Return the [x, y] coordinate for the center point of the cell that contains the specified text.  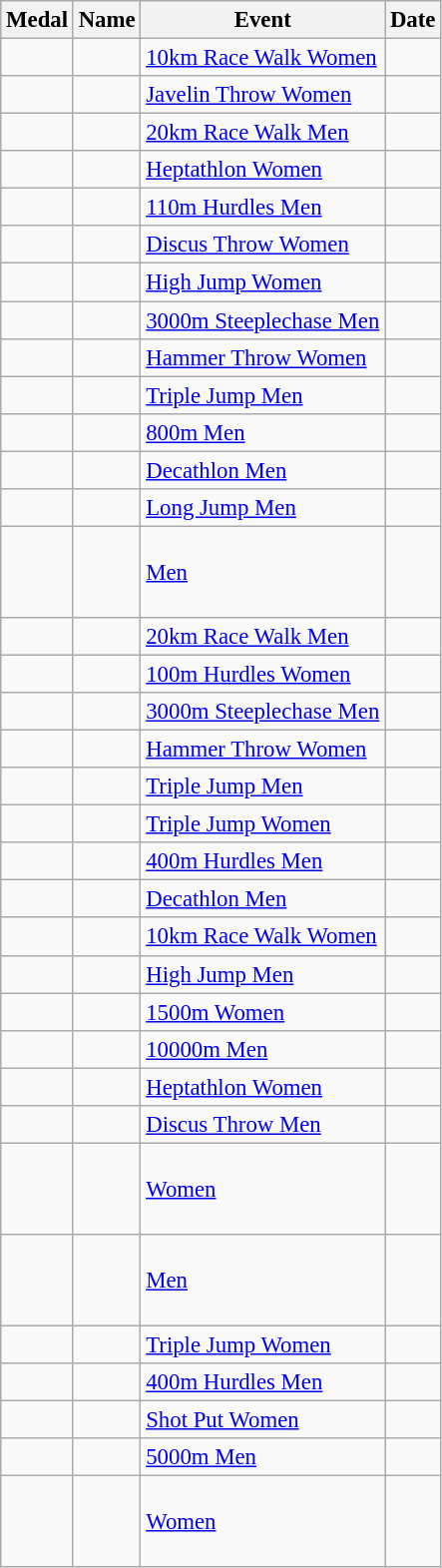
Medal [38, 20]
110m Hurdles Men [263, 208]
100m Hurdles Women [263, 674]
Long Jump Men [263, 508]
Name [107, 20]
Javelin Throw Women [263, 95]
High Jump Women [263, 282]
Date [413, 20]
800m Men [263, 432]
Discus Throw Men [263, 1125]
High Jump Men [263, 974]
Shot Put Women [263, 1420]
Discus Throw Women [263, 245]
10000m Men [263, 1049]
1500m Women [263, 1012]
Event [263, 20]
5000m Men [263, 1457]
